Provide the [x, y] coordinate of the cell's center where the given text is located.  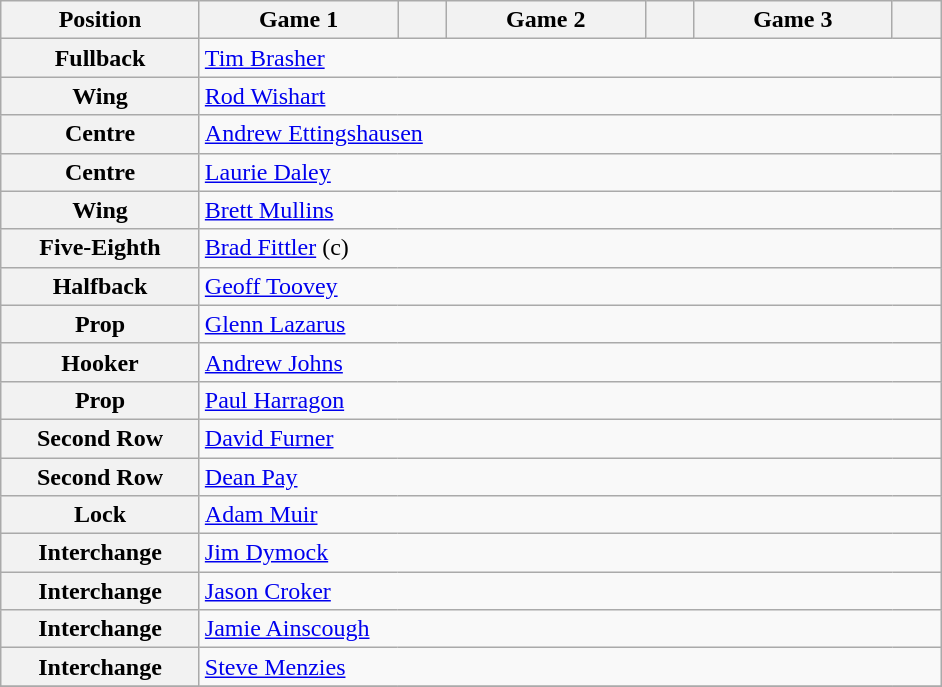
Game 2 [546, 20]
Brad Fittler (c) [570, 248]
Jamie Ainscough [570, 629]
Brett Mullins [570, 210]
Game 1 [298, 20]
Hooker [100, 362]
Glenn Lazarus [570, 324]
Lock [100, 515]
Halfback [100, 286]
Laurie Daley [570, 172]
Geoff Toovey [570, 286]
Fullback [100, 58]
Position [100, 20]
Tim Brasher [570, 58]
Jim Dymock [570, 553]
Andrew Ettingshausen [570, 134]
Jason Croker [570, 591]
Game 3 [794, 20]
Rod Wishart [570, 96]
Steve Menzies [570, 667]
Dean Pay [570, 477]
Andrew Johns [570, 362]
Five-Eighth [100, 248]
Adam Muir [570, 515]
Paul Harragon [570, 400]
David Furner [570, 438]
